For the text-containing cell, return its midpoint in (x, y) coordinate format. 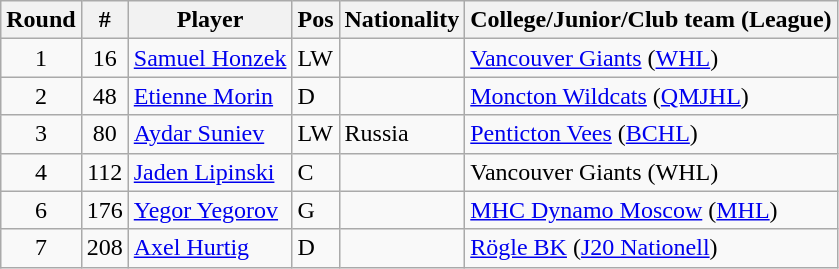
Nationality (402, 20)
3 (41, 134)
Samuel Honzek (210, 58)
2 (41, 96)
G (316, 210)
Yegor Yegorov (210, 210)
Moncton Wildcats (QMJHL) (651, 96)
48 (104, 96)
# (104, 20)
Russia (402, 134)
80 (104, 134)
College/Junior/Club team (League) (651, 20)
Round (41, 20)
C (316, 172)
MHC Dynamo Moscow (MHL) (651, 210)
7 (41, 248)
176 (104, 210)
Axel Hurtig (210, 248)
Rögle BK (J20 Nationell) (651, 248)
112 (104, 172)
1 (41, 58)
Player (210, 20)
16 (104, 58)
4 (41, 172)
208 (104, 248)
Jaden Lipinski (210, 172)
Penticton Vees (BCHL) (651, 134)
Aydar Suniev (210, 134)
6 (41, 210)
Etienne Morin (210, 96)
Pos (316, 20)
